For the text-containing cell, return its midpoint in [X, Y] coordinate format. 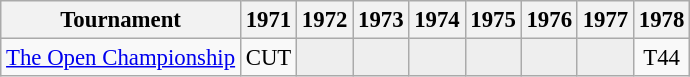
1976 [549, 20]
1971 [268, 20]
1972 [325, 20]
T44 [661, 58]
1975 [493, 20]
1978 [661, 20]
1973 [381, 20]
CUT [268, 58]
The Open Championship [121, 58]
1974 [437, 20]
Tournament [121, 20]
1977 [605, 20]
